From the cell containing the given text, extract its center point as (x, y) coordinate. 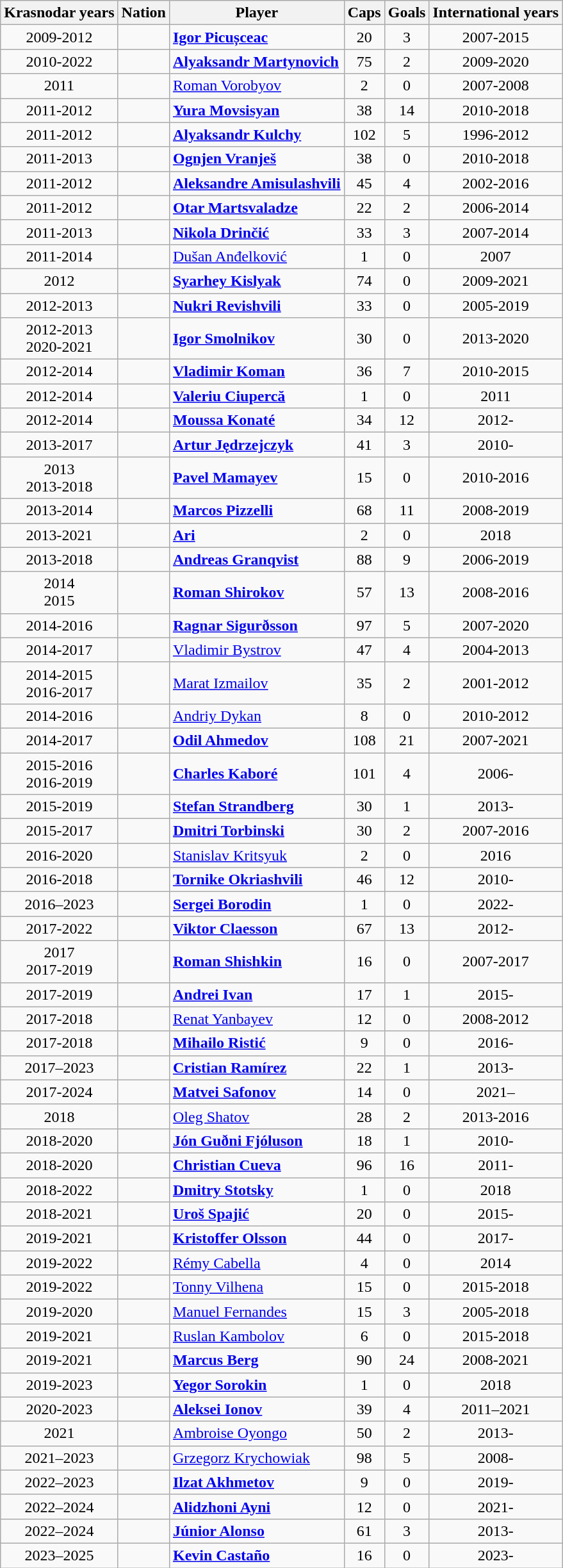
2017 2017-2019 (59, 961)
2007-2017 (496, 961)
2018-2021 (59, 1214)
International years (496, 13)
35 (364, 683)
Tonny Vilhena (256, 1287)
90 (364, 1360)
Andrei Ivan (256, 994)
Stanislav Kritsyuk (256, 855)
45 (364, 183)
2013-2020 (496, 338)
98 (364, 1458)
Artur Jędrzejczyk (256, 445)
Roman Shishkin (256, 961)
2009-2021 (496, 281)
2016- (496, 1043)
Andreas Granqvist (256, 559)
Aleksandre Amisulashvili (256, 183)
Oleg Shatov (256, 1116)
2022- (496, 904)
2013-2016 (496, 1116)
2017-2024 (59, 1092)
2019-2020 (59, 1312)
Caps (364, 13)
36 (364, 372)
2015-2019 (59, 807)
8 (364, 716)
2018-2022 (59, 1190)
Vladimir Koman (256, 372)
2021– (496, 1092)
Aleksei Ionov (256, 1409)
Nation (143, 13)
1996-2012 (496, 135)
2023–2025 (59, 1555)
2012-2013 (59, 306)
Júnior Alonso (256, 1531)
28 (364, 1116)
Mihailo Ristić (256, 1043)
Uroš Spajić (256, 1214)
Kevin Castaño (256, 1555)
17 (364, 994)
Nukri Revishvili (256, 306)
61 (364, 1531)
Manuel Fernandes (256, 1312)
Syarhey Kislyak (256, 281)
2007-2016 (496, 831)
Alidzhoni Ayni (256, 1506)
2016-2020 (59, 855)
Otar Martsvaladze (256, 208)
2020-2023 (59, 1409)
2016 (496, 855)
18 (364, 1141)
102 (364, 135)
88 (364, 559)
21 (407, 740)
2005-2018 (496, 1312)
Ambroise Oyongo (256, 1433)
46 (364, 880)
2015-2017 (59, 831)
Dmitry Stotsky (256, 1190)
2021–2023 (59, 1458)
2010-2016 (496, 478)
2009-2020 (496, 62)
Ruslan Kambolov (256, 1336)
Roman Shirokov (256, 592)
2004-2013 (496, 650)
2019- (496, 1482)
75 (364, 62)
2014-2015 2016-2017 (59, 683)
Valeriu Ciupercă (256, 396)
Roman Vorobyov (256, 86)
Charles Kaboré (256, 773)
2016-2018 (59, 880)
2013-2018 (59, 559)
2010-2022 (59, 62)
2013-2014 (59, 511)
2012 (59, 281)
Dmitri Torbinski (256, 831)
2021 (59, 1433)
97 (364, 625)
Rémy Cabella (256, 1263)
2005-2019 (496, 306)
2016–2023 (59, 904)
2011-2014 (59, 256)
2008- (496, 1458)
Matvei Safonov (256, 1092)
Viktor Claesson (256, 928)
11 (407, 511)
7 (407, 372)
Yegor Sorokin (256, 1385)
Odil Ahmedov (256, 740)
Pavel Mamayev (256, 478)
Igor Smolnikov (256, 338)
6 (364, 1336)
34 (364, 420)
Yura Movsisyan (256, 110)
2001-2012 (496, 683)
2013-2021 (59, 535)
2007-2020 (496, 625)
Marcus Berg (256, 1360)
Alyaksandr Martynovich (256, 62)
Player (256, 13)
96 (364, 1165)
Kristoffer Olsson (256, 1239)
Igor Picușceac (256, 37)
2008-2019 (496, 511)
41 (364, 445)
2007-2014 (496, 232)
2017- (496, 1239)
68 (364, 511)
Stefan Strandberg (256, 807)
67 (364, 928)
Ari (256, 535)
47 (364, 650)
Moussa Konaté (256, 420)
2008-2016 (496, 592)
Ilzat Akhmetov (256, 1482)
2023- (496, 1555)
24 (407, 1360)
2002-2016 (496, 183)
2006-2019 (496, 559)
74 (364, 281)
2017-2022 (59, 928)
2017–2023 (59, 1068)
Tornike Okriashvili (256, 880)
Renat Yanbayev (256, 1019)
108 (364, 740)
Sergei Borodin (256, 904)
Andriy Dykan (256, 716)
Marcos Pizzelli (256, 511)
2008-2021 (496, 1360)
2014 2015 (59, 592)
2013-2017 (59, 445)
Krasnodar years (59, 13)
2013 2013-2018 (59, 478)
39 (364, 1409)
2007-2021 (496, 740)
Goals (407, 13)
Nikola Drinčić (256, 232)
2009-2012 (59, 37)
Christian Cueva (256, 1165)
2010-2012 (496, 716)
2015-2016 2016-2019 (59, 773)
2011- (496, 1165)
44 (364, 1239)
2019-2023 (59, 1385)
Ognjen Vranješ (256, 159)
Jón Guðni Fjóluson (256, 1141)
Grzegorz Krychowiak (256, 1458)
2006- (496, 773)
2011–2021 (496, 1409)
2007-2008 (496, 86)
101 (364, 773)
2017-2019 (59, 994)
Alyaksandr Kulchy (256, 135)
2014 (496, 1263)
Marat Izmailov (256, 683)
2010-2015 (496, 372)
Dušan Anđelković (256, 256)
2022–2023 (59, 1482)
2007 (496, 256)
2012-2013 2020-2021 (59, 338)
50 (364, 1433)
57 (364, 592)
Vladimir Bystrov (256, 650)
Cristian Ramírez (256, 1068)
2021- (496, 1506)
2008-2012 (496, 1019)
2006-2014 (496, 208)
Ragnar Sigurðsson (256, 625)
2007-2015 (496, 37)
